Find where the given text appears and provide that cell's center as (x, y) coordinate. 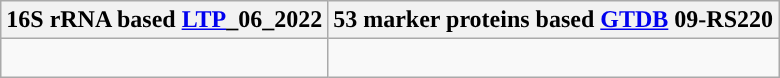
16S rRNA based LTP_06_2022 (164, 20)
53 marker proteins based GTDB 09-RS220 (554, 20)
